From the cell containing the given text, extract its center point as (x, y) coordinate. 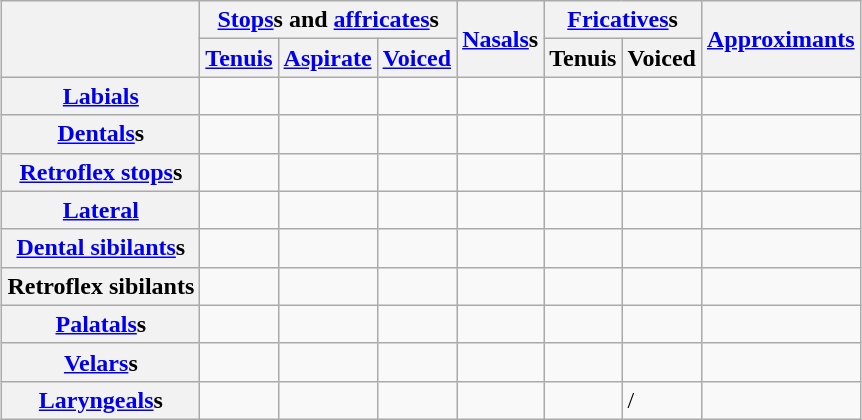
Labials (101, 96)
Stopss and affricatess (328, 20)
Approximants (780, 39)
Nasalss (500, 39)
Dental sibilantss (101, 248)
Laryngealss (101, 400)
Dentalss (101, 134)
Aspirate (328, 58)
Velarss (101, 362)
Retroflex sibilants (101, 286)
Lateral (101, 210)
/ (662, 400)
Retroflex stopss (101, 172)
Palatalss (101, 324)
Fricativess (623, 20)
